Capture the cell that displays the provided text and extract its (x, y) central coordinate. 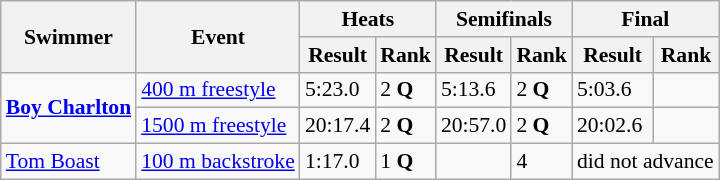
5:13.6 (474, 90)
100 m backstroke (218, 162)
Final (646, 19)
Semifinals (504, 19)
Heats (368, 19)
1:17.0 (338, 162)
Tom Boast (68, 162)
20:57.0 (474, 126)
5:03.6 (612, 90)
20:02.6 (612, 126)
1 Q (406, 162)
20:17.4 (338, 126)
Event (218, 36)
Boy Charlton (68, 108)
5:23.0 (338, 90)
did not advance (646, 162)
Swimmer (68, 36)
4 (542, 162)
1500 m freestyle (218, 126)
400 m freestyle (218, 90)
